Locate the cell with the specified text and output its [X, Y] center coordinate. 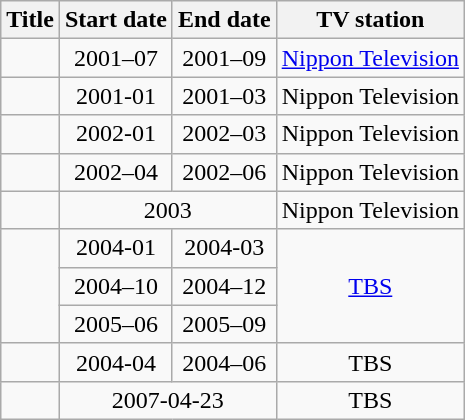
2002–03 [224, 134]
2002–06 [224, 172]
2001-01 [116, 96]
2001–07 [116, 58]
2004-04 [116, 362]
Start date [116, 20]
2005–09 [224, 324]
2007-04-23 [168, 400]
2001–03 [224, 96]
2004–06 [224, 362]
2004-01 [116, 248]
2002-01 [116, 134]
End date [224, 20]
2004–10 [116, 286]
Title [30, 20]
2004–12 [224, 286]
2001–09 [224, 58]
2002–04 [116, 172]
2003 [168, 210]
2004-03 [224, 248]
TV station [370, 20]
2005–06 [116, 324]
